Determine the (x, y) coordinate at the center of the cell enclosing the given text.  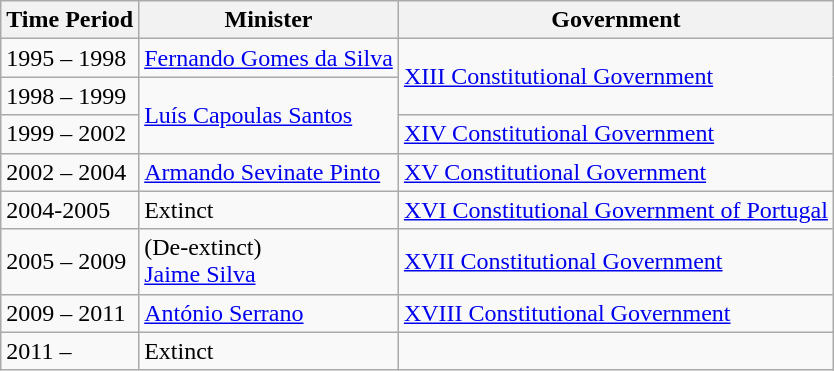
António Serrano (269, 313)
Luís Capoulas Santos (269, 115)
2004-2005 (70, 210)
2009 – 2011 (70, 313)
1995 – 1998 (70, 58)
XVI Constitutional Government of Portugal (616, 210)
Armando Sevinate Pinto (269, 172)
Minister (269, 20)
1998 – 1999 (70, 96)
Time Period (70, 20)
XIV Constitutional Government (616, 134)
XV Constitutional Government (616, 172)
1999 – 2002 (70, 134)
(De-extinct)Jaime Silva (269, 262)
2002 – 2004 (70, 172)
2011 – (70, 351)
XVII Constitutional Government (616, 262)
XVIII Constitutional Government (616, 313)
2005 – 2009 (70, 262)
Government (616, 20)
Fernando Gomes da Silva (269, 58)
XIII Constitutional Government (616, 77)
